Determine the (X, Y) coordinate at the center of the cell enclosing the given text.  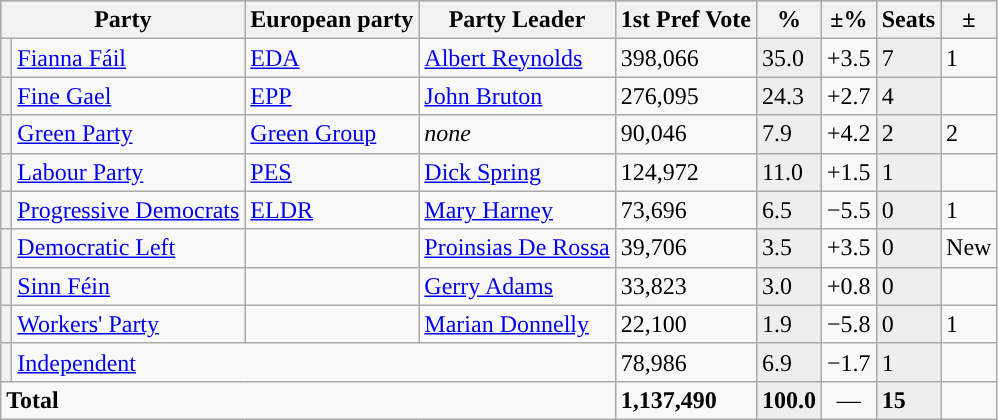
Green Group (332, 134)
276,095 (686, 96)
124,972 (686, 172)
EPP (332, 96)
6.5 (788, 210)
11.0 (788, 172)
3.5 (788, 248)
European party (332, 20)
Workers' Party (128, 324)
78,986 (686, 362)
Mary Harney (517, 210)
22,100 (686, 324)
+1.5 (850, 172)
1.9 (788, 324)
6.9 (788, 362)
Dick Spring (517, 172)
+2.7 (850, 96)
Marian Donnelly (517, 324)
15 (908, 400)
1,137,490 (686, 400)
33,823 (686, 286)
Party Leader (517, 20)
90,046 (686, 134)
39,706 (686, 248)
Sinn Féin (128, 286)
Gerry Adams (517, 286)
Green Party (128, 134)
+4.2 (850, 134)
24.3 (788, 96)
Total (308, 400)
ELDR (332, 210)
3.0 (788, 286)
Party (123, 20)
EDA (332, 58)
Albert Reynolds (517, 58)
John Bruton (517, 96)
Fine Gael (128, 96)
398,066 (686, 58)
73,696 (686, 210)
— (850, 400)
Independent (314, 362)
Democratic Left (128, 248)
−5.8 (850, 324)
7 (908, 58)
Proinsias De Rossa (517, 248)
none (517, 134)
−1.7 (850, 362)
Labour Party (128, 172)
± (969, 20)
New (969, 248)
7.9 (788, 134)
PES (332, 172)
+0.8 (850, 286)
1st Pref Vote (686, 20)
−5.5 (850, 210)
100.0 (788, 400)
% (788, 20)
Seats (908, 20)
Progressive Democrats (128, 210)
4 (908, 96)
35.0 (788, 58)
Fianna Fáil (128, 58)
±% (850, 20)
